For the text-containing cell, return its midpoint in [x, y] coordinate format. 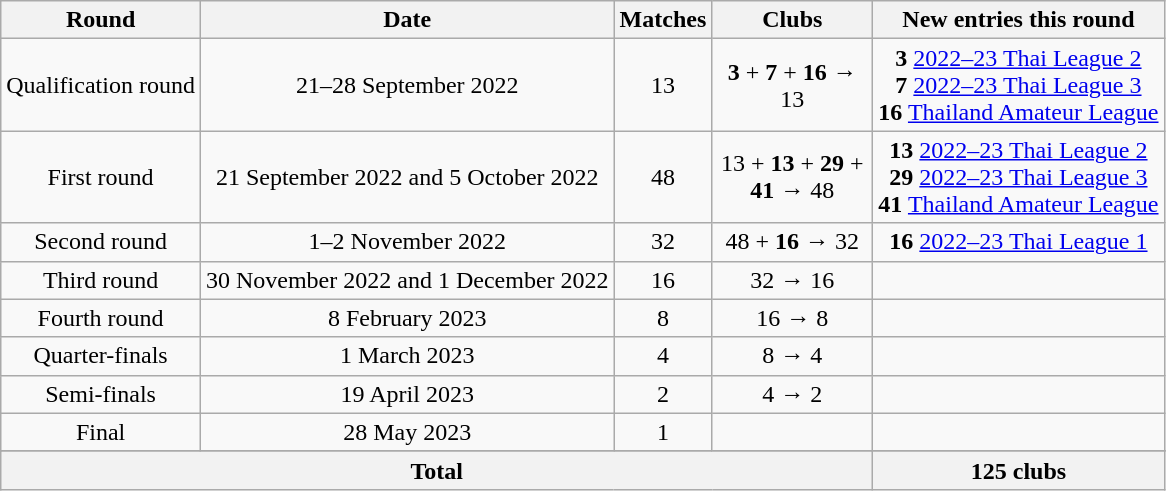
Date [407, 20]
13 2022–23 Thai League 229 2022–23 Thai League 341 Thailand Amateur League [1018, 177]
Qualification round [101, 85]
30 November 2022 and 1 December 2022 [407, 280]
32 [663, 242]
First round [101, 177]
1 March 2023 [407, 356]
16 → 8 [792, 318]
Total [437, 470]
Third round [101, 280]
16 2022–23 Thai League 1 [1018, 242]
Clubs [792, 20]
21 September 2022 and 5 October 2022 [407, 177]
125 clubs [1018, 470]
32 → 16 [792, 280]
Semi-finals [101, 394]
8 February 2023 [407, 318]
Quarter-finals [101, 356]
28 May 2023 [407, 432]
13 [663, 85]
New entries this round [1018, 20]
Second round [101, 242]
13 + 13 + 29 + 41 → 48 [792, 177]
3 + 7 + 16 → 13 [792, 85]
21–28 September 2022 [407, 85]
Matches [663, 20]
19 April 2023 [407, 394]
48 [663, 177]
8 → 4 [792, 356]
2 [663, 394]
16 [663, 280]
Final [101, 432]
48 + 16 → 32 [792, 242]
1–2 November 2022 [407, 242]
4 → 2 [792, 394]
4 [663, 356]
Round [101, 20]
1 [663, 432]
Fourth round [101, 318]
3 2022–23 Thai League 27 2022–23 Thai League 316 Thailand Amateur League [1018, 85]
8 [663, 318]
